Capture the cell that displays the provided text and extract its [X, Y] central coordinate. 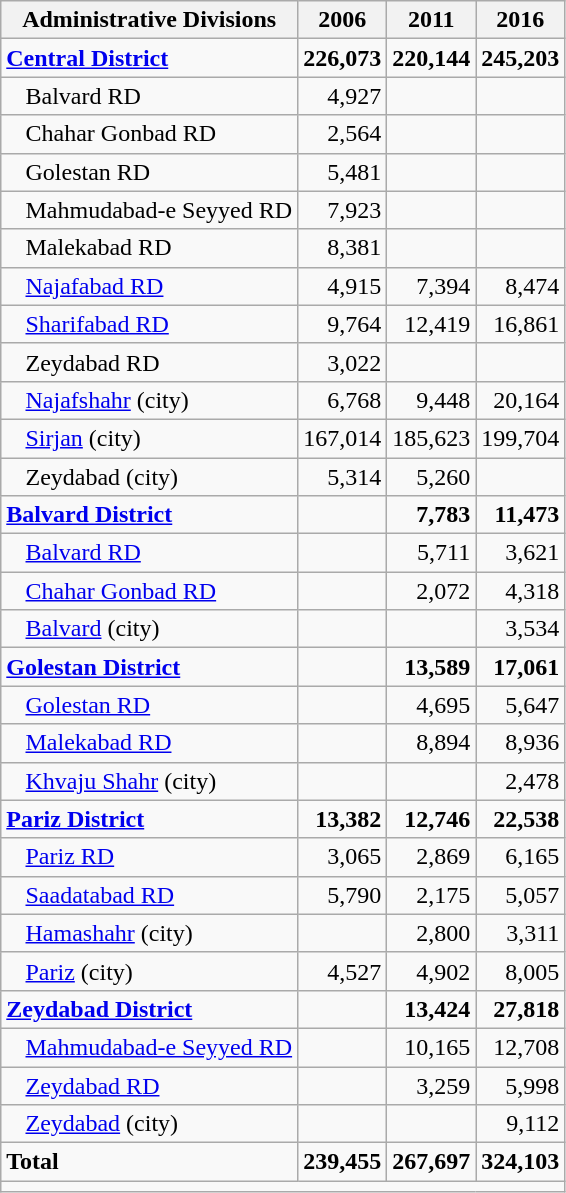
239,455 [342, 1162]
2006 [342, 20]
4,915 [342, 286]
8,894 [432, 743]
7,394 [432, 286]
12,746 [432, 819]
5,260 [432, 477]
5,647 [520, 705]
3,065 [342, 857]
5,057 [520, 895]
267,697 [432, 1162]
22,538 [520, 819]
Pariz (city) [150, 971]
Golestan District [150, 667]
3,534 [520, 629]
Saadatabad RD [150, 895]
2,869 [432, 857]
2,564 [342, 134]
16,861 [520, 324]
17,061 [520, 667]
5,481 [342, 172]
13,382 [342, 819]
3,311 [520, 933]
Central District [150, 58]
Pariz District [150, 819]
Total [150, 1162]
7,923 [342, 210]
185,623 [432, 438]
4,902 [432, 971]
2,478 [520, 781]
226,073 [342, 58]
Administrative Divisions [150, 20]
13,589 [432, 667]
5,998 [520, 1085]
Najafabad RD [150, 286]
2,800 [432, 933]
5,790 [342, 895]
11,473 [520, 515]
2,175 [432, 895]
27,818 [520, 1009]
6,768 [342, 400]
9,448 [432, 400]
Sharifabad RD [150, 324]
Zeydabad District [150, 1009]
Hamashahr (city) [150, 933]
12,419 [432, 324]
Khvaju Shahr (city) [150, 781]
8,936 [520, 743]
6,165 [520, 857]
10,165 [432, 1047]
167,014 [342, 438]
2,072 [432, 591]
Sirjan (city) [150, 438]
4,527 [342, 971]
324,103 [520, 1162]
Pariz RD [150, 857]
220,144 [432, 58]
12,708 [520, 1047]
9,112 [520, 1124]
3,259 [432, 1085]
2011 [432, 20]
Balvard District [150, 515]
4,318 [520, 591]
3,621 [520, 553]
8,474 [520, 286]
13,424 [432, 1009]
4,695 [432, 705]
2016 [520, 20]
Balvard (city) [150, 629]
20,164 [520, 400]
9,764 [342, 324]
245,203 [520, 58]
199,704 [520, 438]
Najafshahr (city) [150, 400]
5,711 [432, 553]
8,381 [342, 248]
3,022 [342, 362]
5,314 [342, 477]
7,783 [432, 515]
8,005 [520, 971]
4,927 [342, 96]
